Extract the (X, Y) coordinate from the center of the cell holding the provided text.  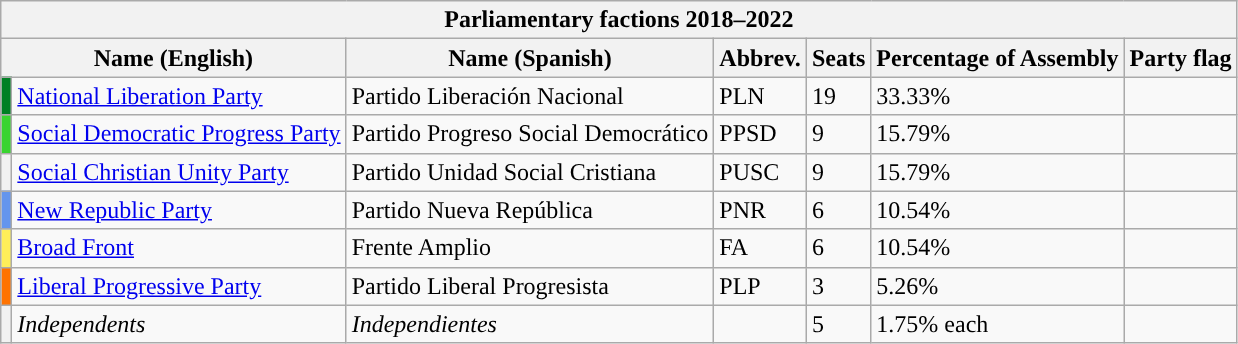
5 (838, 324)
Social Christian Unity Party (179, 172)
3 (838, 286)
5.26% (998, 286)
1.75% each (998, 324)
Partido Liberación Nacional (530, 96)
Independientes (530, 324)
Name (Spanish) (530, 58)
Party flag (1180, 58)
19 (838, 96)
National Liberation Party (179, 96)
PUSC (760, 172)
Independents (179, 324)
Percentage of Assembly (998, 58)
PLP (760, 286)
Partido Nueva República (530, 210)
Broad Front (179, 248)
33.33% (998, 96)
PNR (760, 210)
Partido Liberal Progresista (530, 286)
Partido Unidad Social Cristiana (530, 172)
Frente Amplio (530, 248)
New Republic Party (179, 210)
Name (English) (174, 58)
Liberal Progressive Party (179, 286)
PLN (760, 96)
Parliamentary factions 2018–2022 (619, 20)
Seats (838, 58)
PPSD (760, 134)
Social Democratic Progress Party (179, 134)
Abbrev. (760, 58)
FA (760, 248)
Partido Progreso Social Democrático (530, 134)
